From the cell containing the given text, extract its center point as [x, y] coordinate. 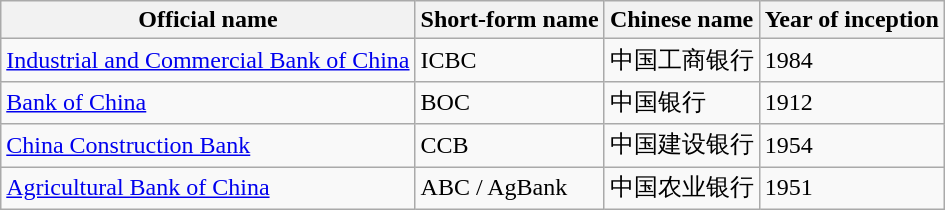
中国银行 [682, 102]
Bank of China [208, 102]
中国建设银行 [682, 146]
中国农业银行 [682, 188]
Year of inception [852, 20]
ABC / AgBank [510, 188]
Short-form name [510, 20]
CCB [510, 146]
Industrial and Commercial Bank of China [208, 60]
1984 [852, 60]
Official name [208, 20]
Chinese name [682, 20]
1951 [852, 188]
1912 [852, 102]
中国工商银行 [682, 60]
China Construction Bank [208, 146]
Agricultural Bank of China [208, 188]
ICBC [510, 60]
1954 [852, 146]
BOC [510, 102]
